Extract the (x, y) coordinate from the center of the cell holding the provided text.  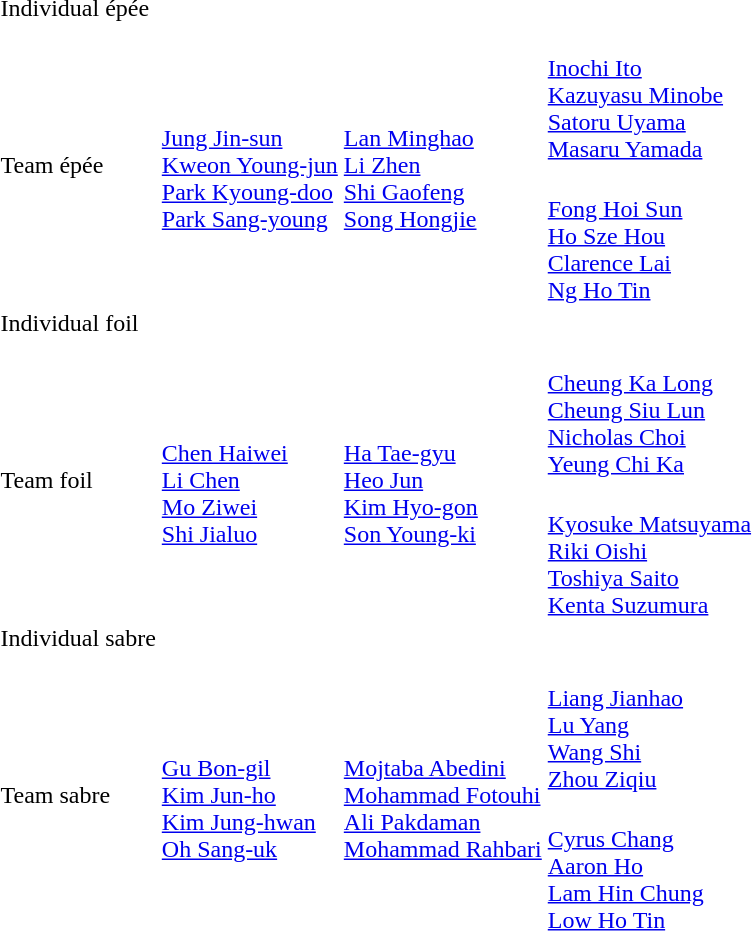
Jung Jin-sunKweon Young-junPark Kyoung-dooPark Sang-young (250, 166)
Liang JianhaoLu YangWang ShiZhou Ziqiu (649, 725)
Ha Tae-gyuHeo JunKim Hyo-gonSon Young-ki (442, 480)
Chen HaiweiLi ChenMo ZiweiShi Jialuo (250, 480)
Kyosuke MatsuyamaRiki OishiToshiya SaitoKenta Suzumura (649, 551)
Fong Hoi SunHo Sze HouClarence LaiNg Ho Tin (649, 236)
Inochi ItoKazuyasu MinobeSatoru UyamaMasaru Yamada (649, 95)
Lan MinghaoLi ZhenShi GaofengSong Hongjie (442, 166)
Cheung Ka LongCheung Siu LunNicholas ChoiYeung Chi Ka (649, 410)
